Capture the cell that displays the provided text and extract its (X, Y) central coordinate. 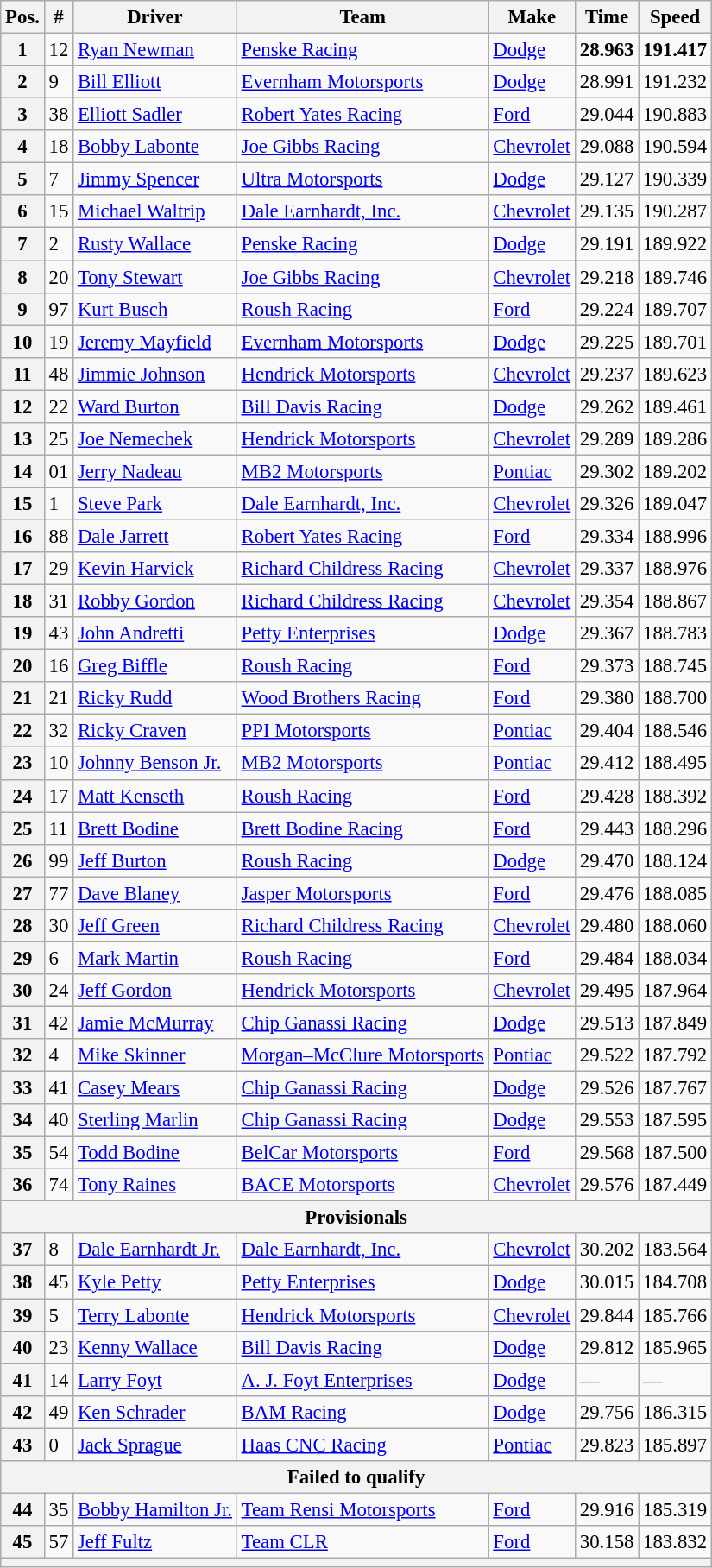
Driver (155, 17)
97 (59, 309)
188.700 (675, 698)
29.135 (606, 211)
185.319 (675, 1509)
Jeff Fultz (155, 1542)
29.289 (606, 439)
Tony Stewart (155, 277)
30.015 (606, 1282)
187.849 (675, 1023)
29.756 (606, 1412)
187.595 (675, 1120)
Jimmy Spencer (155, 179)
29.088 (606, 147)
190.339 (675, 179)
Kenny Wallace (155, 1347)
John Andretti (155, 633)
191.232 (675, 82)
Mark Martin (155, 958)
Kevin Harvick (155, 569)
189.202 (675, 471)
Jamie McMurray (155, 1023)
Ward Burton (155, 406)
77 (59, 893)
Ricky Rudd (155, 698)
Time (606, 17)
188.124 (675, 860)
Wood Brothers Racing (362, 698)
29.495 (606, 991)
29.812 (606, 1347)
29.237 (606, 374)
Dale Earnhardt Jr. (155, 1250)
29.480 (606, 926)
30.158 (606, 1542)
187.767 (675, 1088)
34 (22, 1120)
29.823 (606, 1445)
74 (59, 1185)
Provisionals (356, 1218)
30.202 (606, 1250)
188.296 (675, 828)
189.461 (675, 406)
Casey Mears (155, 1088)
29.373 (606, 666)
29.553 (606, 1120)
189.701 (675, 342)
88 (59, 536)
Pos. (22, 17)
Kyle Petty (155, 1282)
29.218 (606, 277)
PPI Motorsports (362, 731)
Ultra Motorsports (362, 179)
Jeff Green (155, 926)
185.897 (675, 1445)
Ricky Craven (155, 731)
Morgan–McClure Motorsports (362, 1055)
187.792 (675, 1055)
188.996 (675, 536)
186.315 (675, 1412)
0 (59, 1445)
29.526 (606, 1088)
Rusty Wallace (155, 244)
188.546 (675, 731)
Team (362, 17)
28.991 (606, 82)
Speed (675, 17)
Todd Bodine (155, 1153)
28 (22, 926)
33 (22, 1088)
29.484 (606, 958)
Jeff Gordon (155, 991)
39 (22, 1315)
49 (59, 1412)
Bobby Hamilton Jr. (155, 1509)
Tony Raines (155, 1185)
13 (22, 439)
188.085 (675, 893)
Steve Park (155, 504)
26 (22, 860)
Brett Bodine (155, 828)
29.326 (606, 504)
Ryan Newman (155, 50)
Michael Waltrip (155, 211)
29.191 (606, 244)
188.034 (675, 958)
190.883 (675, 115)
# (59, 17)
29.428 (606, 796)
29.302 (606, 471)
188.495 (675, 764)
29.380 (606, 698)
189.922 (675, 244)
Mike Skinner (155, 1055)
29.470 (606, 860)
Team Rensi Motorsports (362, 1509)
189.047 (675, 504)
187.964 (675, 991)
57 (59, 1542)
Johnny Benson Jr. (155, 764)
Greg Biffle (155, 666)
Haas CNC Racing (362, 1445)
29.476 (606, 893)
188.745 (675, 666)
191.417 (675, 50)
Jeff Burton (155, 860)
Robby Gordon (155, 601)
Dale Jarrett (155, 536)
29.568 (606, 1153)
01 (59, 471)
29.916 (606, 1509)
Jeremy Mayfield (155, 342)
190.287 (675, 211)
29.224 (606, 309)
183.832 (675, 1542)
54 (59, 1153)
Jack Sprague (155, 1445)
187.500 (675, 1153)
Bill Elliott (155, 82)
189.707 (675, 309)
Ken Schrader (155, 1412)
190.594 (675, 147)
A. J. Foyt Enterprises (362, 1380)
48 (59, 374)
BACE Motorsports (362, 1185)
Sterling Marlin (155, 1120)
188.976 (675, 569)
36 (22, 1185)
Jimmie Johnson (155, 374)
Jerry Nadeau (155, 471)
27 (22, 893)
29.262 (606, 406)
29.576 (606, 1185)
29.412 (606, 764)
189.623 (675, 374)
185.965 (675, 1347)
37 (22, 1250)
29.367 (606, 633)
99 (59, 860)
188.392 (675, 796)
29.334 (606, 536)
29.044 (606, 115)
Joe Nemechek (155, 439)
Kurt Busch (155, 309)
Larry Foyt (155, 1380)
29.404 (606, 731)
Make (532, 17)
188.867 (675, 601)
Bobby Labonte (155, 147)
BelCar Motorsports (362, 1153)
188.783 (675, 633)
Dave Blaney (155, 893)
29.225 (606, 342)
Failed to qualify (356, 1477)
185.766 (675, 1315)
Matt Kenseth (155, 796)
28.963 (606, 50)
Elliott Sadler (155, 115)
29.337 (606, 569)
29.354 (606, 601)
Brett Bodine Racing (362, 828)
Jasper Motorsports (362, 893)
184.708 (675, 1282)
BAM Racing (362, 1412)
188.060 (675, 926)
189.286 (675, 439)
183.564 (675, 1250)
3 (22, 115)
189.746 (675, 277)
29.443 (606, 828)
Team CLR (362, 1542)
29.522 (606, 1055)
29.127 (606, 179)
187.449 (675, 1185)
Terry Labonte (155, 1315)
29.513 (606, 1023)
44 (22, 1509)
29.844 (606, 1315)
